Determine the (X, Y) coordinate at the center of the cell enclosing the given text.  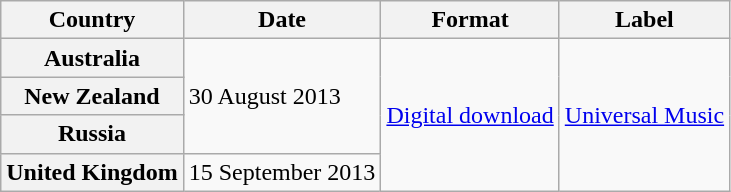
Label (644, 20)
United Kingdom (92, 172)
30 August 2013 (282, 96)
Country (92, 20)
Australia (92, 58)
15 September 2013 (282, 172)
Russia (92, 134)
New Zealand (92, 96)
Digital download (470, 115)
Universal Music (644, 115)
Date (282, 20)
Format (470, 20)
